Extract the [X, Y] coordinate from the center of the cell holding the provided text.  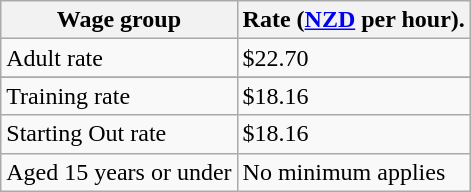
Starting Out rate [119, 134]
Adult rate [119, 58]
Aged 15 years or under [119, 172]
Training rate [119, 96]
No minimum applies [354, 172]
Wage group [119, 20]
$22.70 [354, 58]
Rate (NZD per hour). [354, 20]
